Return [X, Y] of the center of cell containing provided text 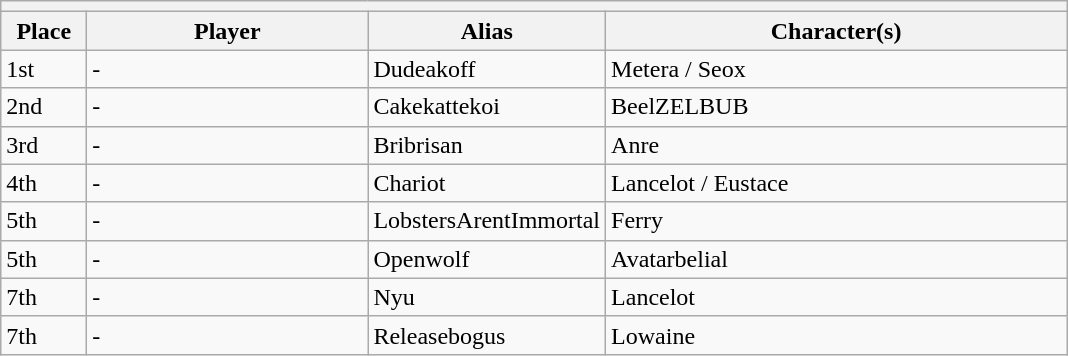
Lancelot / Eustace [836, 183]
1st [44, 69]
Chariot [487, 183]
Bribrisan [487, 145]
Place [44, 31]
Lancelot [836, 297]
BeelZELBUB [836, 107]
Anre [836, 145]
Player [228, 31]
Avatarbelial [836, 259]
2nd [44, 107]
Releasebogus [487, 335]
Ferry [836, 221]
3rd [44, 145]
Cakekattekoi [487, 107]
4th [44, 183]
Character(s) [836, 31]
LobstersArentImmortal [487, 221]
Alias [487, 31]
Nyu [487, 297]
Openwolf [487, 259]
Lowaine [836, 335]
Dudeakoff [487, 69]
Metera / Seox [836, 69]
